Return the (X, Y) coordinate for the center point of the cell that contains the specified text.  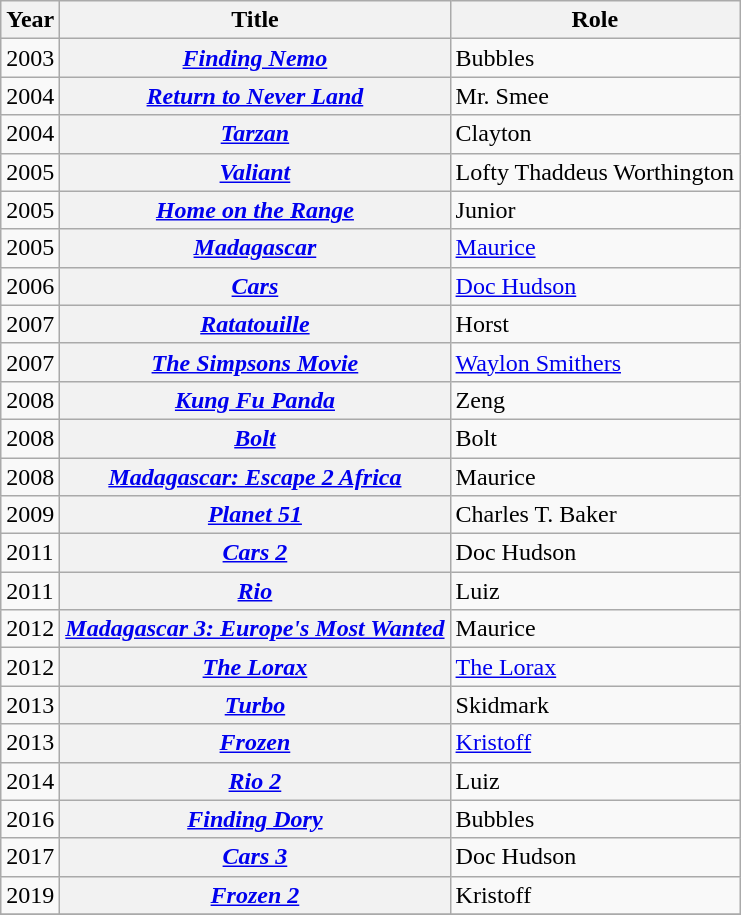
Valiant (255, 172)
Tarzan (255, 134)
Finding Dory (255, 819)
Year (30, 20)
Kung Fu Panda (255, 400)
Horst (595, 324)
2003 (30, 58)
Cars 2 (255, 553)
Lofty Thaddeus Worthington (595, 172)
Clayton (595, 134)
Frozen 2 (255, 895)
Charles T. Baker (595, 515)
2014 (30, 781)
Finding Nemo (255, 58)
Mr. Smee (595, 96)
Rio (255, 591)
Return to Never Land (255, 96)
Madagascar: Escape 2 Africa (255, 477)
Skidmark (595, 705)
Home on the Range (255, 210)
Frozen (255, 743)
Madagascar 3: Europe's Most Wanted (255, 629)
Madagascar (255, 248)
Cars (255, 286)
2006 (30, 286)
Title (255, 20)
2017 (30, 857)
Zeng (595, 400)
The Simpsons Movie (255, 362)
Planet 51 (255, 515)
Turbo (255, 705)
Waylon Smithers (595, 362)
2016 (30, 819)
Junior (595, 210)
Role (595, 20)
2019 (30, 895)
Ratatouille (255, 324)
Cars 3 (255, 857)
Rio 2 (255, 781)
2009 (30, 515)
